Search for the cell housing the specified text and yield its (X, Y) center coordinate. 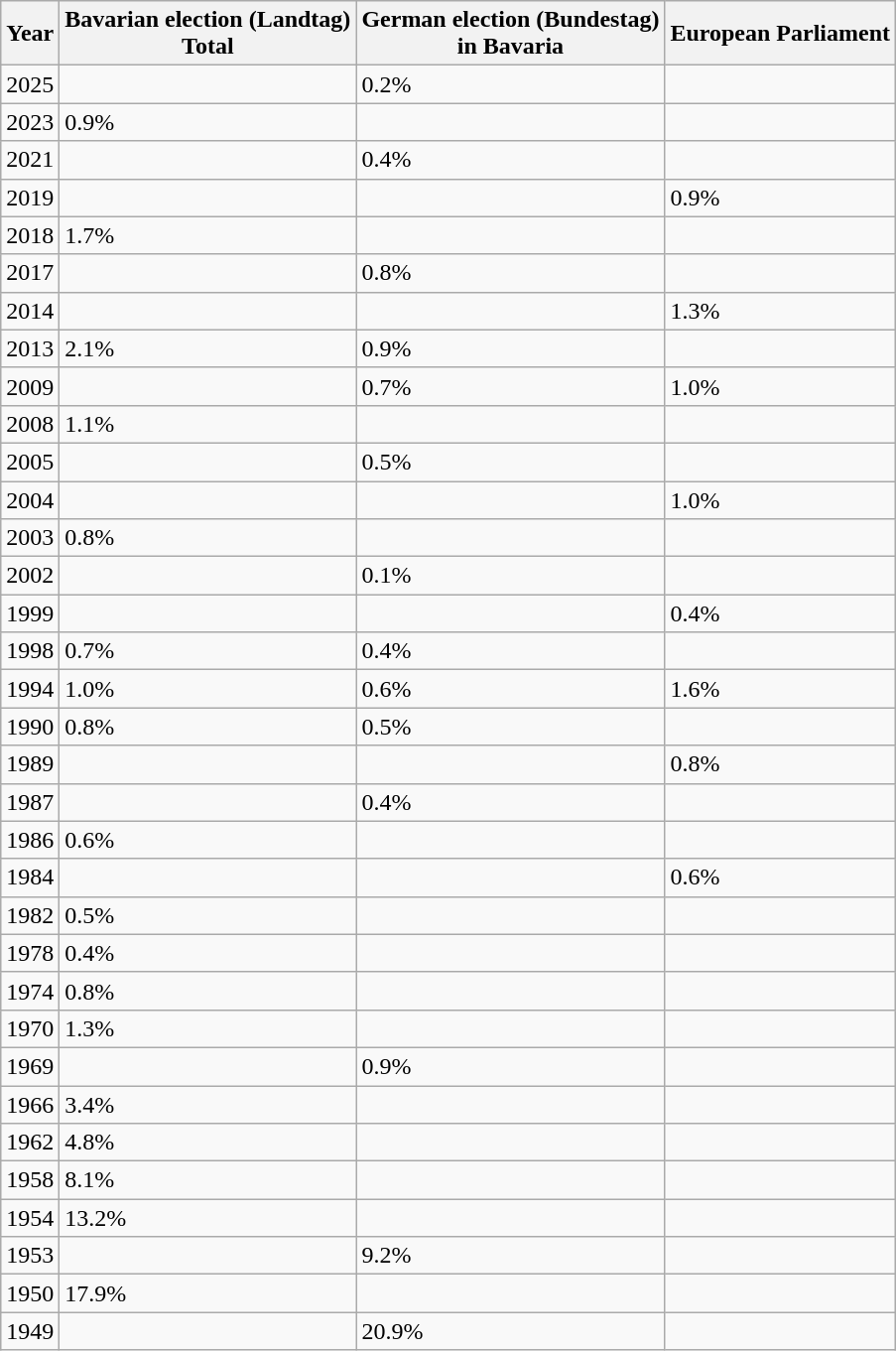
2002 (30, 576)
1989 (30, 764)
European Parliament (780, 34)
1999 (30, 613)
9.2% (510, 1256)
1974 (30, 991)
Bavarian election (Landtag) Total (208, 34)
2019 (30, 198)
8.1% (208, 1180)
1998 (30, 651)
1966 (30, 1105)
1950 (30, 1293)
1.7% (208, 235)
2023 (30, 122)
2008 (30, 424)
1962 (30, 1143)
1987 (30, 802)
20.9% (510, 1331)
13.2% (208, 1218)
2009 (30, 386)
2025 (30, 84)
1953 (30, 1256)
2.1% (208, 348)
1969 (30, 1066)
4.8% (208, 1143)
1949 (30, 1331)
1990 (30, 727)
German election (Bundestag) in Bavaria (510, 34)
2021 (30, 160)
Year (30, 34)
1994 (30, 689)
2005 (30, 462)
2013 (30, 348)
1954 (30, 1218)
1.6% (780, 689)
3.4% (208, 1105)
2003 (30, 538)
17.9% (208, 1293)
1982 (30, 915)
1978 (30, 953)
0.1% (510, 576)
1958 (30, 1180)
2018 (30, 235)
1970 (30, 1028)
1984 (30, 878)
2004 (30, 499)
2017 (30, 273)
2014 (30, 311)
1986 (30, 840)
1.1% (208, 424)
0.2% (510, 84)
